For the text-containing cell, return its midpoint in [x, y] coordinate format. 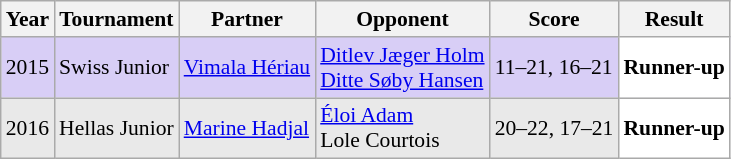
Swiss Junior [116, 68]
Year [28, 19]
Tournament [116, 19]
Ditlev Jæger Holm Ditte Søby Hansen [402, 68]
20–22, 17–21 [554, 128]
Score [554, 19]
Opponent [402, 19]
Partner [247, 19]
11–21, 16–21 [554, 68]
2016 [28, 128]
2015 [28, 68]
Éloi Adam Lole Courtois [402, 128]
Result [674, 19]
Marine Hadjal [247, 128]
Hellas Junior [116, 128]
Vimala Hériau [247, 68]
